Return (x, y) of the center of cell containing provided text 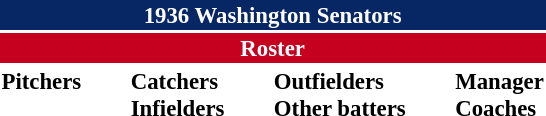
Roster (272, 48)
1936 Washington Senators (272, 15)
